Provide the (x, y) coordinate of the cell's center where the given text is located.  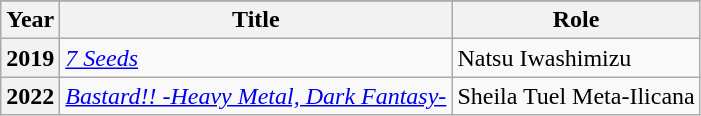
Title (256, 20)
2022 (30, 96)
Role (576, 20)
Year (30, 20)
Bastard!! -Heavy Metal, Dark Fantasy- (256, 96)
7 Seeds (256, 58)
Sheila Tuel Meta-Ilicana (576, 96)
2019 (30, 58)
Natsu Iwashimizu (576, 58)
